Identify which cell holds the provided text, then report its (X, Y) central coordinate. 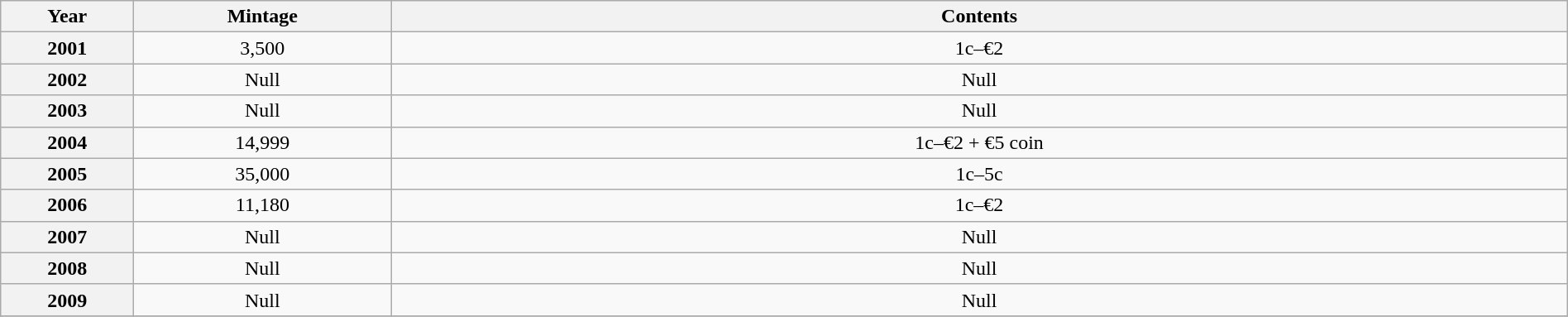
2002 (68, 79)
2003 (68, 111)
2009 (68, 300)
Contents (979, 17)
3,500 (263, 48)
1c–5c (979, 174)
2001 (68, 48)
14,999 (263, 142)
Year (68, 17)
11,180 (263, 205)
2005 (68, 174)
2007 (68, 237)
35,000 (263, 174)
2008 (68, 268)
1c–€2 + €5 coin (979, 142)
Mintage (263, 17)
2004 (68, 142)
2006 (68, 205)
